Locate the cell with the specified text and output its (X, Y) center coordinate. 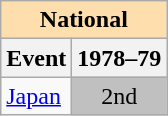
1978–79 (120, 58)
Japan (36, 96)
2nd (120, 96)
National (84, 20)
Event (36, 58)
